Capture the cell that displays the provided text and extract its (X, Y) central coordinate. 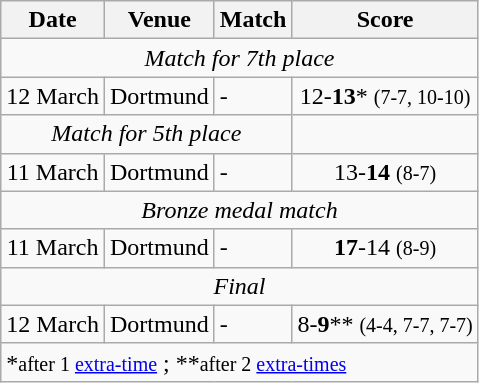
Match for 7th place (240, 58)
Date (53, 20)
Match for 5th place (146, 134)
*after 1 extra-time ; **after 2 extra-times (240, 362)
Match (253, 20)
Score (385, 20)
8-9** (4-4, 7-7, 7-7) (385, 324)
13-14 (8-7) (385, 172)
Final (240, 286)
12-13* (7-7, 10-10) (385, 96)
Bronze medal match (240, 210)
17-14 (8-9) (385, 248)
Venue (159, 20)
